Output the [X, Y] coordinate of the center of the cell containing the given text.  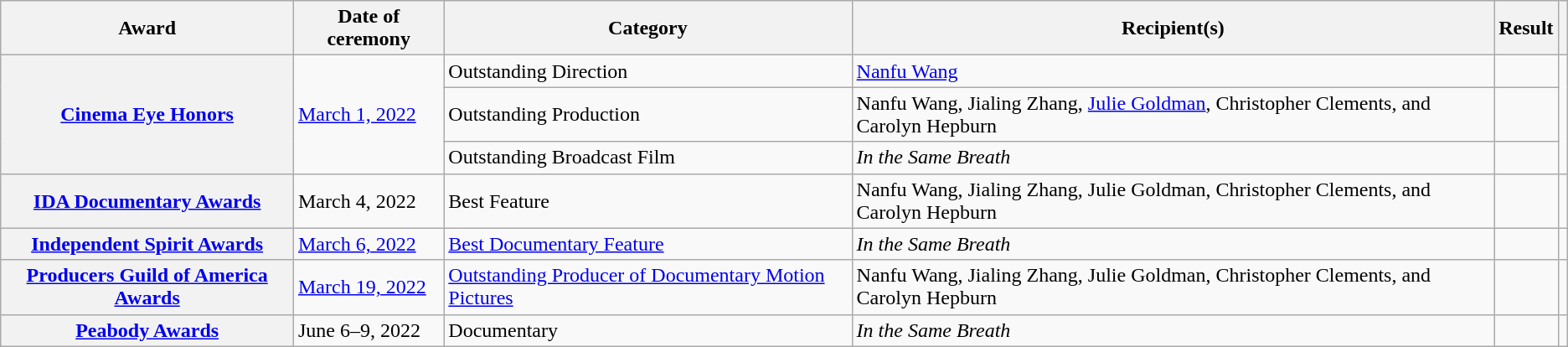
Best Feature [648, 201]
Best Documentary Feature [648, 244]
June 6–9, 2022 [369, 330]
March 4, 2022 [369, 201]
Recipient(s) [1173, 28]
Outstanding Broadcast Film [648, 158]
Award [147, 28]
March 1, 2022 [369, 114]
Peabody Awards [147, 330]
Date of ceremony [369, 28]
IDA Documentary Awards [147, 201]
March 19, 2022 [369, 287]
Result [1526, 28]
Nanfu Wang [1173, 71]
Category [648, 28]
March 6, 2022 [369, 244]
Documentary [648, 330]
Outstanding Direction [648, 71]
Independent Spirit Awards [147, 244]
Cinema Eye Honors [147, 114]
Outstanding Production [648, 114]
Outstanding Producer of Documentary Motion Pictures [648, 287]
Producers Guild of America Awards [147, 287]
